Extract the [X, Y] coordinate from the center of the cell holding the provided text.  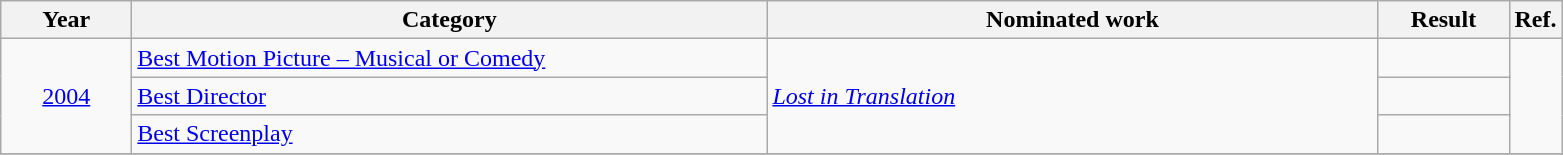
Nominated work [1072, 20]
Best Screenplay [450, 134]
Category [450, 20]
Best Motion Picture – Musical or Comedy [450, 58]
Lost in Translation [1072, 96]
Year [66, 20]
Best Director [450, 96]
2004 [66, 96]
Result [1444, 20]
Ref. [1536, 20]
